Detect which cell encompasses the target text, then output its [x, y] center coordinate. 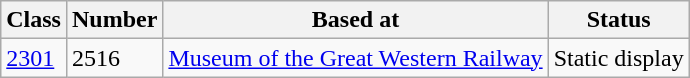
2301 [34, 58]
2516 [114, 58]
Museum of the Great Western Railway [356, 58]
Based at [356, 20]
Status [618, 20]
Number [114, 20]
Class [34, 20]
Static display [618, 58]
